Return [x, y] of the center of cell containing provided text 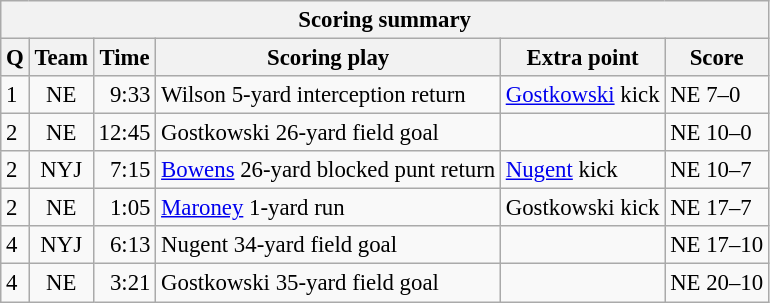
Nugent kick [582, 170]
6:13 [124, 245]
Extra point [582, 58]
NE 20–10 [717, 283]
Gostkowski 26-yard field goal [328, 133]
NE 10–0 [717, 133]
Team [61, 58]
Scoring summary [385, 20]
NE 10–7 [717, 170]
NE 7–0 [717, 95]
Nugent 34-yard field goal [328, 245]
Scoring play [328, 58]
7:15 [124, 170]
9:33 [124, 95]
Bowens 26-yard blocked punt return [328, 170]
NE 17–7 [717, 208]
Time [124, 58]
Maroney 1-yard run [328, 208]
Q [15, 58]
Score [717, 58]
NE 17–10 [717, 245]
1 [15, 95]
12:45 [124, 133]
Wilson 5-yard interception return [328, 95]
3:21 [124, 283]
Gostkowski 35-yard field goal [328, 283]
1:05 [124, 208]
